Return [x, y] of the center of cell containing provided text 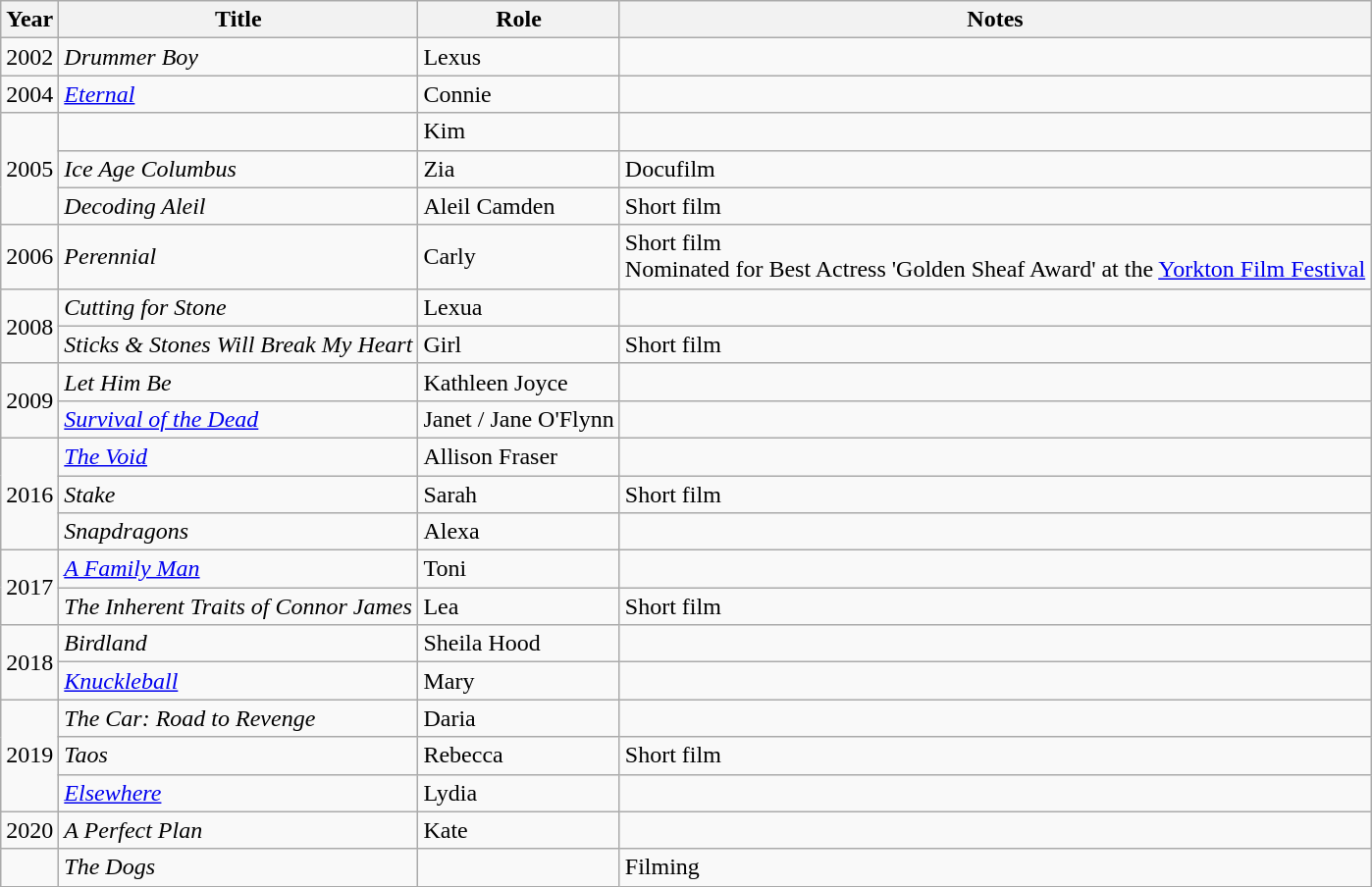
Kathleen Joyce [518, 382]
Janet / Jane O'Flynn [518, 419]
2019 [29, 756]
Zia [518, 169]
Kim [518, 131]
Ice Age Columbus [238, 169]
Sarah [518, 494]
Toni [518, 569]
2004 [29, 94]
Aleil Camden [518, 206]
Connie [518, 94]
Taos [238, 756]
2008 [29, 326]
Sticks & Stones Will Break My Heart [238, 344]
Alexa [518, 532]
Stake [238, 494]
2017 [29, 588]
2006 [29, 257]
Mary [518, 681]
Cutting for Stone [238, 307]
Lydia [518, 793]
Kate [518, 830]
Title [238, 20]
Let Him Be [238, 382]
2016 [29, 494]
The Inherent Traits of Connor James [238, 606]
Docufilm [995, 169]
Sheila Hood [518, 644]
Knuckleball [238, 681]
Elsewhere [238, 793]
2002 [29, 57]
Perennial [238, 257]
Rebecca [518, 756]
Short filmNominated for Best Actress 'Golden Sheaf Award' at the Yorkton Film Festival [995, 257]
2018 [29, 662]
2009 [29, 400]
Year [29, 20]
Survival of the Dead [238, 419]
The Dogs [238, 867]
Lexus [518, 57]
Decoding Aleil [238, 206]
Allison Fraser [518, 456]
2005 [29, 169]
Girl [518, 344]
The Car: Road to Revenge [238, 718]
Carly [518, 257]
Filming [995, 867]
Snapdragons [238, 532]
Notes [995, 20]
Lea [518, 606]
Daria [518, 718]
A Family Man [238, 569]
Role [518, 20]
A Perfect Plan [238, 830]
Birdland [238, 644]
Eternal [238, 94]
2020 [29, 830]
The Void [238, 456]
Drummer Boy [238, 57]
Lexua [518, 307]
